Detect which cell encompasses the target text, then output its (x, y) center coordinate. 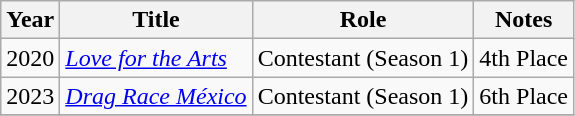
Title (156, 20)
Drag Race México (156, 96)
Love for the Arts (156, 58)
Year (30, 20)
Role (363, 20)
6th Place (524, 96)
2023 (30, 96)
4th Place (524, 58)
Notes (524, 20)
2020 (30, 58)
